From the cell containing the given text, extract its center point as [X, Y] coordinate. 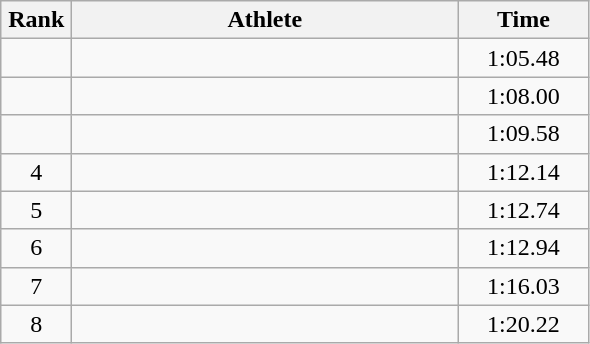
1:12.14 [524, 172]
5 [36, 210]
1:12.94 [524, 248]
1:05.48 [524, 58]
1:09.58 [524, 134]
6 [36, 248]
1:20.22 [524, 324]
1:12.74 [524, 210]
1:08.00 [524, 96]
4 [36, 172]
1:16.03 [524, 286]
Athlete [265, 20]
Time [524, 20]
Rank [36, 20]
7 [36, 286]
8 [36, 324]
